From the cell containing the given text, extract its center point as [x, y] coordinate. 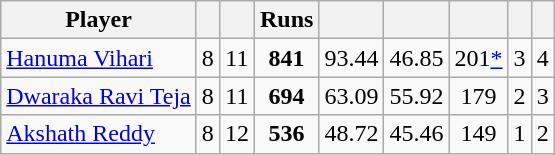
12 [236, 134]
Hanuma Vihari [99, 58]
46.85 [416, 58]
Dwaraka Ravi Teja [99, 96]
55.92 [416, 96]
1 [520, 134]
841 [286, 58]
201* [478, 58]
694 [286, 96]
179 [478, 96]
4 [542, 58]
536 [286, 134]
Akshath Reddy [99, 134]
Runs [286, 20]
63.09 [352, 96]
93.44 [352, 58]
48.72 [352, 134]
149 [478, 134]
45.46 [416, 134]
Player [99, 20]
